Extract the [X, Y] coordinate from the center of the cell holding the provided text.  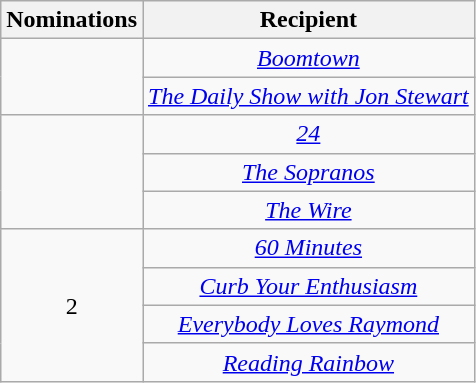
Everybody Loves Raymond [308, 324]
The Sopranos [308, 172]
Reading Rainbow [308, 362]
60 Minutes [308, 248]
Nominations [72, 20]
Curb Your Enthusiasm [308, 286]
Recipient [308, 20]
Boomtown [308, 58]
The Daily Show with Jon Stewart [308, 96]
2 [72, 305]
24 [308, 134]
The Wire [308, 210]
